Extract the (x, y) coordinate from the center of the cell holding the provided text.  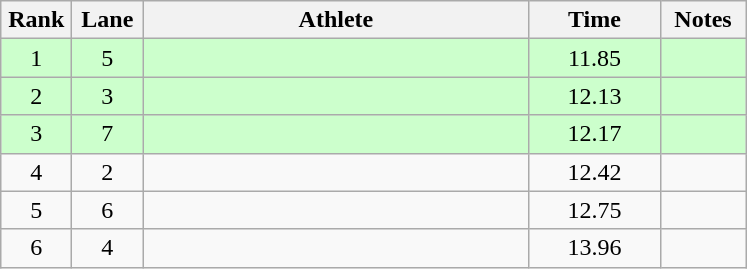
13.96 (594, 248)
Athlete (336, 20)
Notes (703, 20)
1 (36, 58)
Time (594, 20)
Lane (108, 20)
12.42 (594, 172)
12.75 (594, 210)
12.17 (594, 134)
11.85 (594, 58)
12.13 (594, 96)
7 (108, 134)
Rank (36, 20)
